Output the (x, y) coordinate of the center of the cell containing the given text.  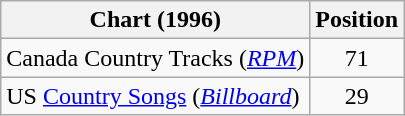
Position (357, 20)
71 (357, 58)
Canada Country Tracks (RPM) (156, 58)
29 (357, 96)
Chart (1996) (156, 20)
US Country Songs (Billboard) (156, 96)
